Provide the (X, Y) coordinate of the cell's center where the given text is located.  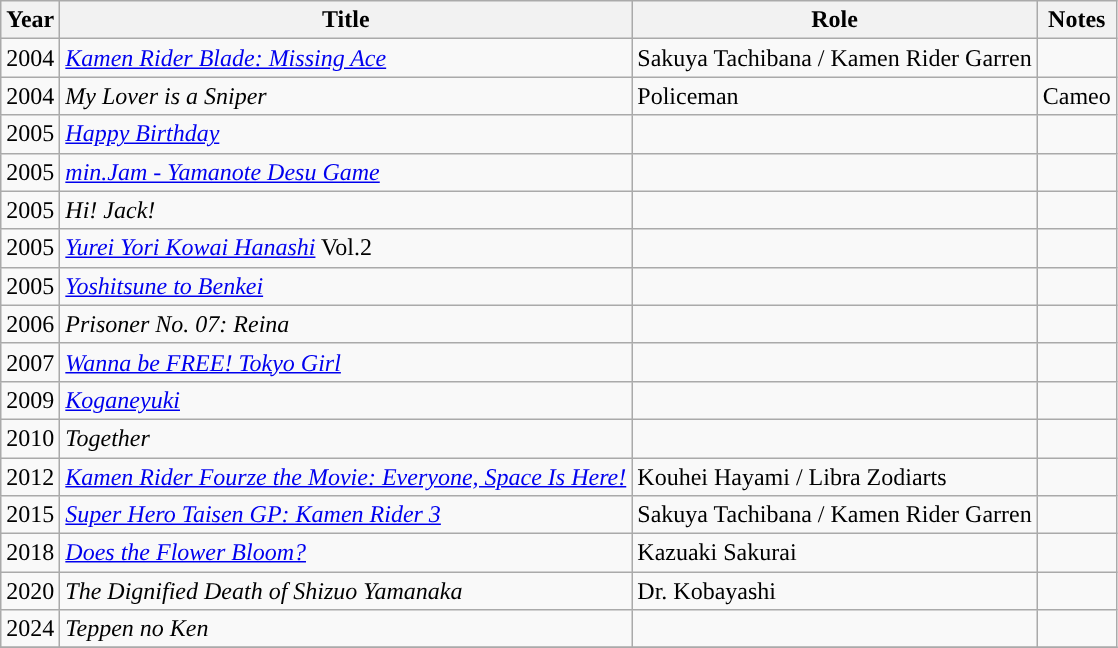
Together (346, 438)
Yoshitsune to Benkei (346, 286)
Kouhei Hayami / Libra Zodiarts (834, 477)
Kamen Rider Fourze the Movie: Everyone, Space Is Here! (346, 477)
min.Jam - Yamanote Desu Game (346, 172)
2007 (30, 362)
Role (834, 20)
2015 (30, 515)
Policeman (834, 96)
2024 (30, 629)
Kamen Rider Blade: Missing Ace (346, 58)
Does the Flower Bloom? (346, 553)
Koganeyuki (346, 400)
Wanna be FREE! Tokyo Girl (346, 362)
Prisoner No. 07: Reina (346, 324)
Notes (1076, 20)
2006 (30, 324)
Kazuaki Sakurai (834, 553)
2018 (30, 553)
2010 (30, 438)
Hi! Jack! (346, 210)
Dr. Kobayashi (834, 591)
Yurei Yori Kowai Hanashi Vol.2 (346, 248)
Title (346, 20)
Teppen no Ken (346, 629)
2012 (30, 477)
Super Hero Taisen GP: Kamen Rider 3 (346, 515)
Happy Birthday (346, 134)
2009 (30, 400)
2020 (30, 591)
Cameo (1076, 96)
The Dignified Death of Shizuo Yamanaka (346, 591)
Year (30, 20)
My Lover is a Sniper (346, 96)
